Scan for the cell matching the given text and deliver its [x, y] coordinate at center. 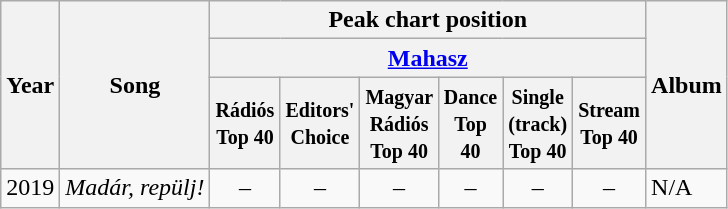
Album [687, 85]
Stream Top 40 [610, 123]
Mahasz [428, 58]
Single (track) Top 40 [538, 123]
Magyar Rádiós Top 40 [399, 123]
Madár, repülj! [135, 188]
N/A [687, 188]
Song [135, 85]
Year [30, 85]
2019 [30, 188]
Editors' Choice [320, 123]
Rádiós Top 40 [245, 123]
Peak chart position [428, 20]
Dance Top 40 [470, 123]
